Return the [X, Y] coordinate for the center point of the cell that contains the specified text.  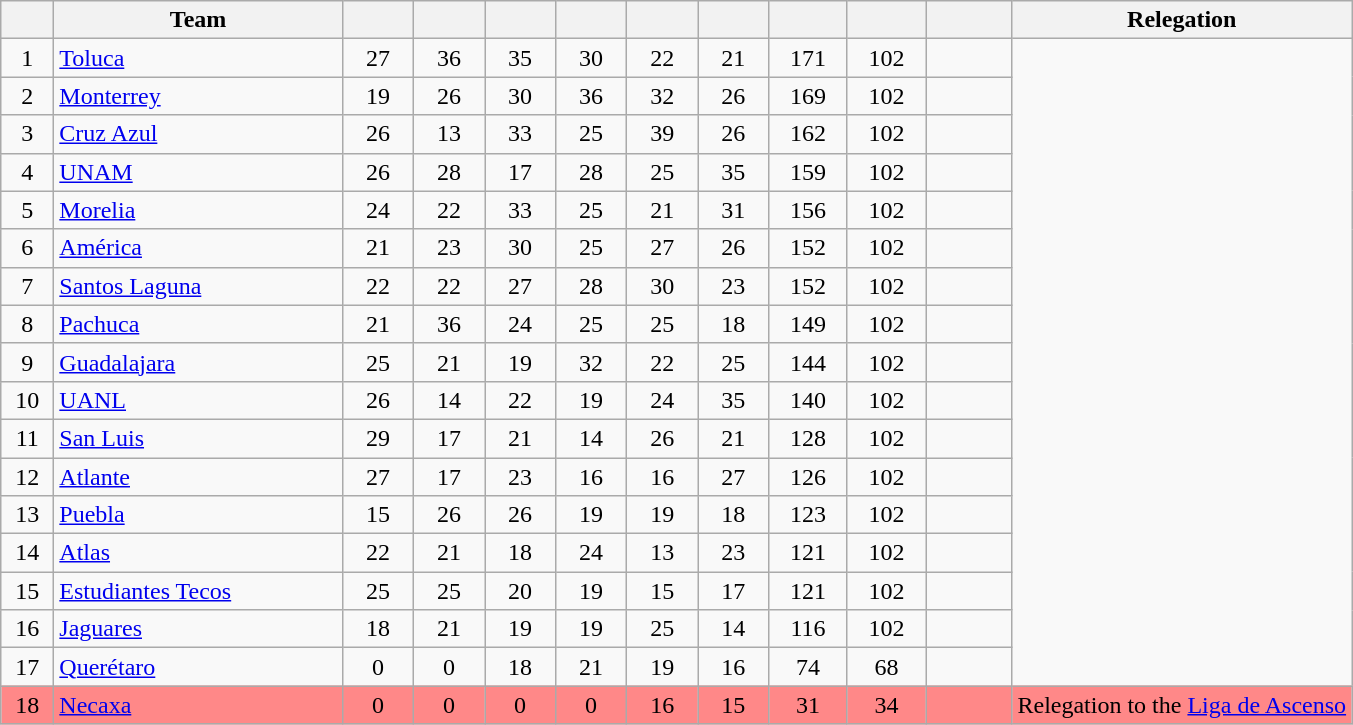
9 [28, 362]
Santos Laguna [198, 286]
159 [808, 172]
UANL [198, 400]
8 [28, 324]
144 [808, 362]
Monterrey [198, 96]
Atlante [198, 477]
140 [808, 400]
74 [808, 667]
12 [28, 477]
169 [808, 96]
Puebla [198, 515]
Team [198, 20]
América [198, 248]
Cruz Azul [198, 134]
156 [808, 210]
5 [28, 210]
Querétaro [198, 667]
Atlas [198, 553]
126 [808, 477]
162 [808, 134]
Jaguares [198, 629]
Guadalajara [198, 362]
Morelia [198, 210]
128 [808, 438]
149 [808, 324]
29 [378, 438]
4 [28, 172]
39 [662, 134]
10 [28, 400]
123 [808, 515]
Necaxa [198, 705]
Estudiantes Tecos [198, 591]
11 [28, 438]
3 [28, 134]
20 [520, 591]
Relegation to the Liga de Ascenso [1182, 705]
San Luis [198, 438]
Toluca [198, 58]
116 [808, 629]
68 [886, 667]
2 [28, 96]
34 [886, 705]
Relegation [1182, 20]
Pachuca [198, 324]
UNAM [198, 172]
6 [28, 248]
171 [808, 58]
1 [28, 58]
7 [28, 286]
